Capture the cell that displays the provided text and extract its (X, Y) central coordinate. 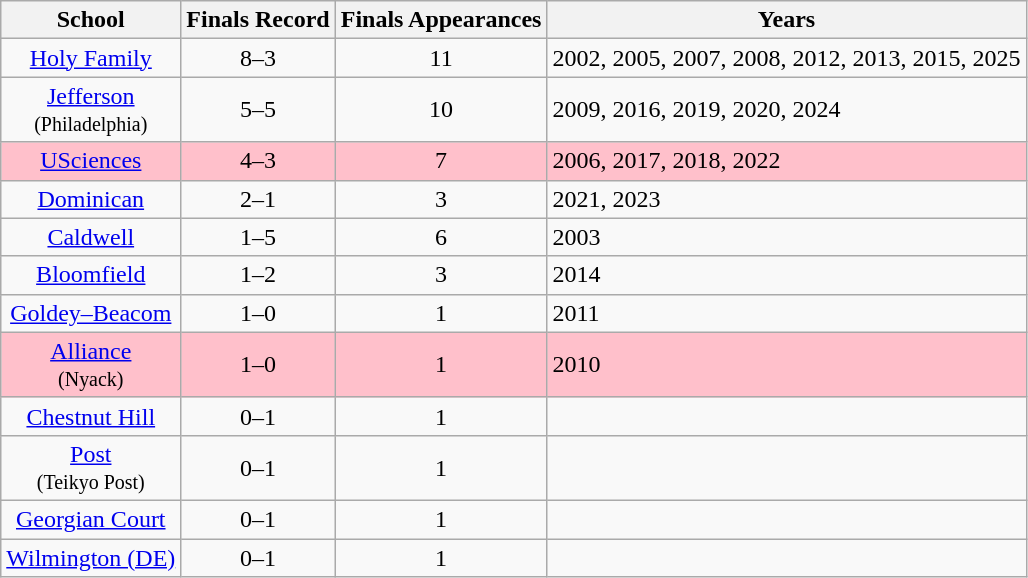
1–5 (258, 237)
Dominican (91, 199)
Caldwell (91, 237)
2003 (786, 237)
Goldey–Beacom (91, 313)
8–3 (258, 58)
USciences (91, 161)
10 (441, 110)
2021, 2023 (786, 199)
2011 (786, 313)
Georgian Court (91, 519)
6 (441, 237)
School (91, 20)
2002, 2005, 2007, 2008, 2012, 2013, 2015, 2025 (786, 58)
2014 (786, 275)
Alliance(Nyack) (91, 364)
5–5 (258, 110)
Wilmington (DE) (91, 557)
Bloomfield (91, 275)
2010 (786, 364)
Post(Teikyo Post) (91, 468)
7 (441, 161)
2006, 2017, 2018, 2022 (786, 161)
Chestnut Hill (91, 416)
Finals Appearances (441, 20)
2–1 (258, 199)
4–3 (258, 161)
Holy Family (91, 58)
11 (441, 58)
Jefferson(Philadelphia) (91, 110)
2009, 2016, 2019, 2020, 2024 (786, 110)
Finals Record (258, 20)
Years (786, 20)
1–2 (258, 275)
